Identify which cell holds the provided text, then report its [x, y] central coordinate. 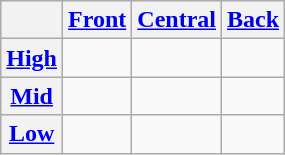
Low [32, 134]
Back [254, 20]
Mid [32, 96]
Central [177, 20]
Front [98, 20]
High [32, 58]
